For the text-containing cell, return its midpoint in [X, Y] coordinate format. 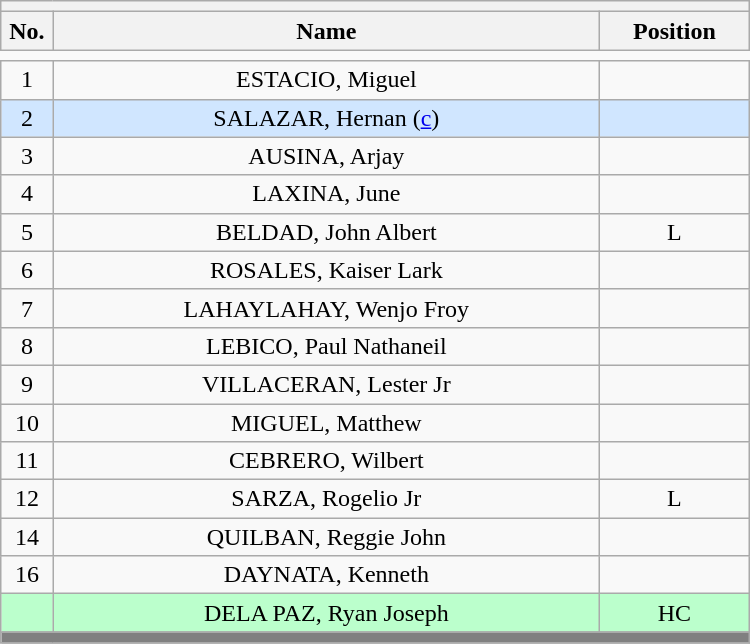
4 [27, 194]
9 [27, 384]
ROSALES, Kaiser Lark [326, 270]
ESTACIO, Miguel [326, 80]
CEBRERO, Wilbert [326, 461]
SALAZAR, Hernan (c) [326, 118]
6 [27, 270]
QUILBAN, Reggie John [326, 537]
3 [27, 156]
8 [27, 346]
16 [27, 575]
DELA PAZ, Ryan Joseph [326, 613]
Name [326, 31]
VILLACERAN, Lester Jr [326, 384]
DAYNATA, Kenneth [326, 575]
AUSINA, Arjay [326, 156]
No. [27, 31]
1 [27, 80]
HC [675, 613]
SARZA, Rogelio Jr [326, 499]
7 [27, 308]
BELDAD, John Albert [326, 232]
5 [27, 232]
LEBICO, Paul Nathaneil [326, 346]
11 [27, 461]
12 [27, 499]
Position [675, 31]
MIGUEL, Matthew [326, 423]
LAHAYLAHAY, Wenjo Froy [326, 308]
10 [27, 423]
14 [27, 537]
LAXINA, June [326, 194]
2 [27, 118]
